Determine the [X, Y] coordinate at the center of the cell enclosing the given text.  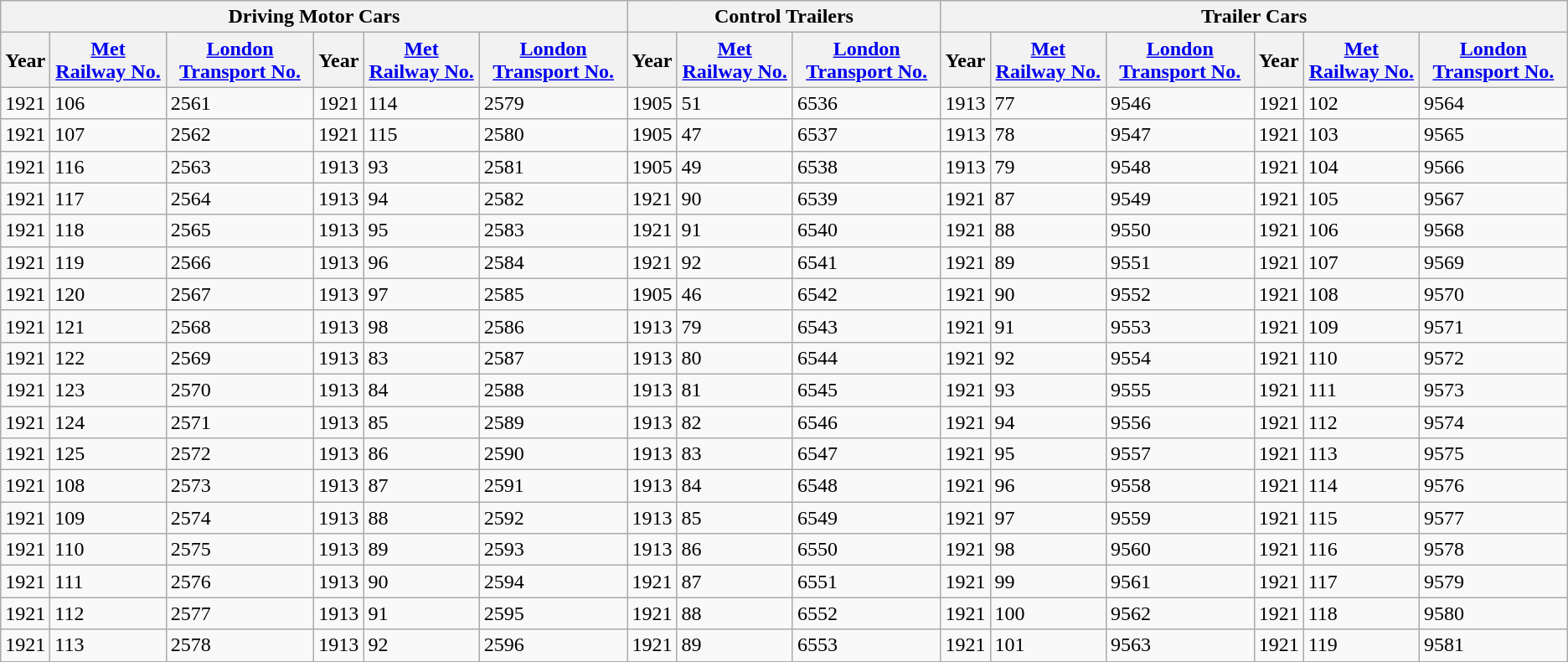
2577 [240, 613]
9565 [1494, 135]
9569 [1494, 262]
2571 [240, 422]
9553 [1179, 326]
9562 [1179, 613]
2580 [553, 135]
2570 [240, 390]
6540 [866, 230]
6551 [866, 582]
2582 [553, 199]
120 [108, 294]
6550 [866, 550]
6545 [866, 390]
9580 [1494, 613]
2575 [240, 550]
6546 [866, 422]
2586 [553, 326]
121 [108, 326]
6542 [866, 294]
2568 [240, 326]
6549 [866, 518]
9575 [1494, 454]
2563 [240, 167]
82 [735, 422]
2561 [240, 103]
9552 [1179, 294]
9566 [1494, 167]
2567 [240, 294]
100 [1048, 613]
2584 [553, 262]
6536 [866, 103]
2581 [553, 167]
9549 [1179, 199]
9576 [1494, 486]
101 [1048, 645]
6539 [866, 199]
51 [735, 103]
2562 [240, 135]
9578 [1494, 550]
9574 [1494, 422]
2569 [240, 358]
9571 [1494, 326]
6544 [866, 358]
104 [1361, 167]
6538 [866, 167]
2589 [553, 422]
9564 [1494, 103]
9579 [1494, 582]
46 [735, 294]
2594 [553, 582]
78 [1048, 135]
6547 [866, 454]
2583 [553, 230]
9558 [1179, 486]
47 [735, 135]
9568 [1494, 230]
9577 [1494, 518]
2574 [240, 518]
6543 [866, 326]
2592 [553, 518]
2565 [240, 230]
Control Trailers [784, 17]
6541 [866, 262]
9557 [1179, 454]
6553 [866, 645]
124 [108, 422]
99 [1048, 582]
105 [1361, 199]
2596 [553, 645]
103 [1361, 135]
9567 [1494, 199]
123 [108, 390]
Driving Motor Cars [314, 17]
9563 [1179, 645]
81 [735, 390]
9556 [1179, 422]
6548 [866, 486]
9560 [1179, 550]
2579 [553, 103]
9551 [1179, 262]
6537 [866, 135]
125 [108, 454]
2573 [240, 486]
2590 [553, 454]
2593 [553, 550]
9554 [1179, 358]
2576 [240, 582]
9555 [1179, 390]
2591 [553, 486]
80 [735, 358]
6552 [866, 613]
9561 [1179, 582]
9570 [1494, 294]
2585 [553, 294]
2564 [240, 199]
9573 [1494, 390]
122 [108, 358]
2578 [240, 645]
9550 [1179, 230]
9547 [1179, 135]
9559 [1179, 518]
2566 [240, 262]
2588 [553, 390]
102 [1361, 103]
77 [1048, 103]
9546 [1179, 103]
9572 [1494, 358]
9581 [1494, 645]
9548 [1179, 167]
Trailer Cars [1254, 17]
2595 [553, 613]
2587 [553, 358]
2572 [240, 454]
49 [735, 167]
